Extract the [x, y] coordinate from the center of the cell holding the provided text.  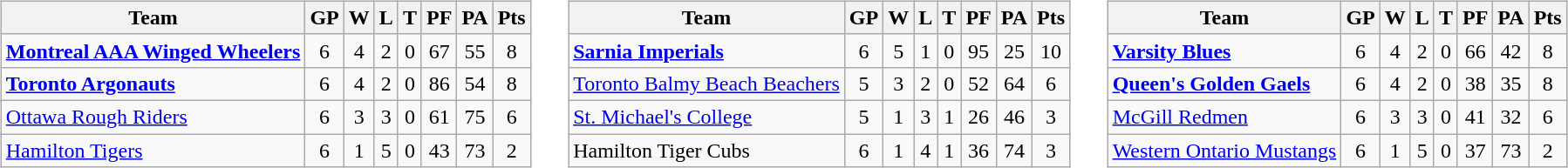
Varsity Blues [1224, 50]
McGill Redmen [1224, 117]
41 [1475, 117]
36 [978, 151]
64 [1013, 84]
32 [1510, 117]
St. Michael's College [706, 117]
25 [1013, 50]
Sarnia Imperials [706, 50]
Montreal AAA Winged Wheelers [153, 50]
75 [474, 117]
55 [474, 50]
74 [1013, 151]
Toronto Argonauts [153, 84]
Ottawa Rough Riders [153, 117]
10 [1052, 50]
54 [474, 84]
Queen's Golden Gaels [1224, 84]
46 [1013, 117]
26 [978, 117]
95 [978, 50]
38 [1475, 84]
66 [1475, 50]
Hamilton Tigers [153, 151]
86 [439, 84]
42 [1510, 50]
43 [439, 151]
52 [978, 84]
Hamilton Tiger Cubs [706, 151]
67 [439, 50]
Toronto Balmy Beach Beachers [706, 84]
61 [439, 117]
35 [1510, 84]
37 [1475, 151]
Western Ontario Mustangs [1224, 151]
